Scan for the cell matching the given text and deliver its [X, Y] coordinate at center. 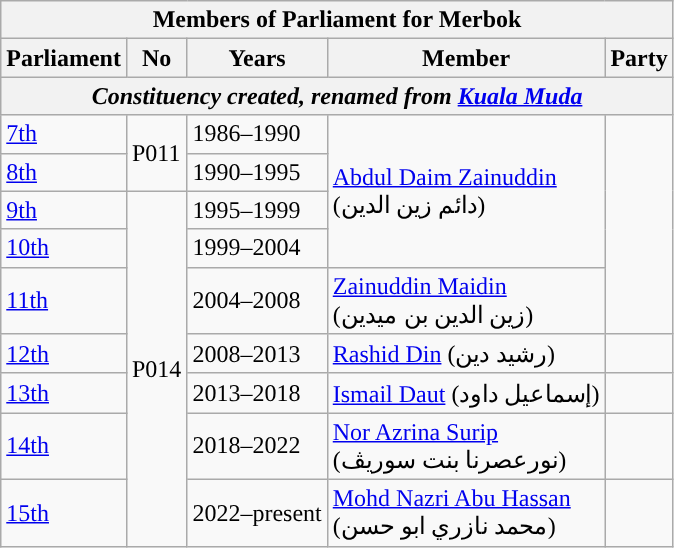
8th [64, 172]
9th [64, 210]
Abdul Daim Zainuddin (دائم زين الدين) [466, 191]
11th [64, 300]
14th [64, 446]
Member [466, 58]
1990–1995 [257, 172]
7th [64, 134]
P014 [156, 368]
2013–2018 [257, 393]
Parliament [64, 58]
1999–2004 [257, 248]
10th [64, 248]
1995–1999 [257, 210]
Rashid Din (رشيد دين) [466, 354]
Ismail Daut (إسماعيل داود) [466, 393]
12th [64, 354]
15th [64, 512]
2008–2013 [257, 354]
13th [64, 393]
1986–1990 [257, 134]
Nor Azrina Surip (نورعصرنا بنت سوريڤ) [466, 446]
2022–present [257, 512]
2018–2022 [257, 446]
Years [257, 58]
Mohd Nazri Abu Hassan (محمد نازري ابو حسن) [466, 512]
No [156, 58]
Members of Parliament for Merbok [338, 20]
Party [639, 58]
P011 [156, 153]
Zainuddin Maidin (زين الدين بن ميدين) [466, 300]
Constituency created, renamed from Kuala Muda [338, 96]
2004–2008 [257, 300]
